Return the (x, y) coordinate for the center point of the cell that contains the specified text.  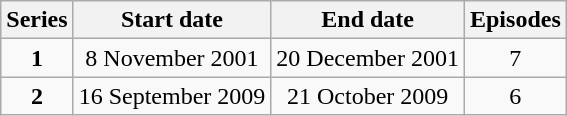
6 (515, 96)
7 (515, 58)
8 November 2001 (172, 58)
1 (37, 58)
End date (368, 20)
20 December 2001 (368, 58)
2 (37, 96)
Episodes (515, 20)
Series (37, 20)
16 September 2009 (172, 96)
Start date (172, 20)
21 October 2009 (368, 96)
